Identify which cell holds the provided text, then report its [X, Y] central coordinate. 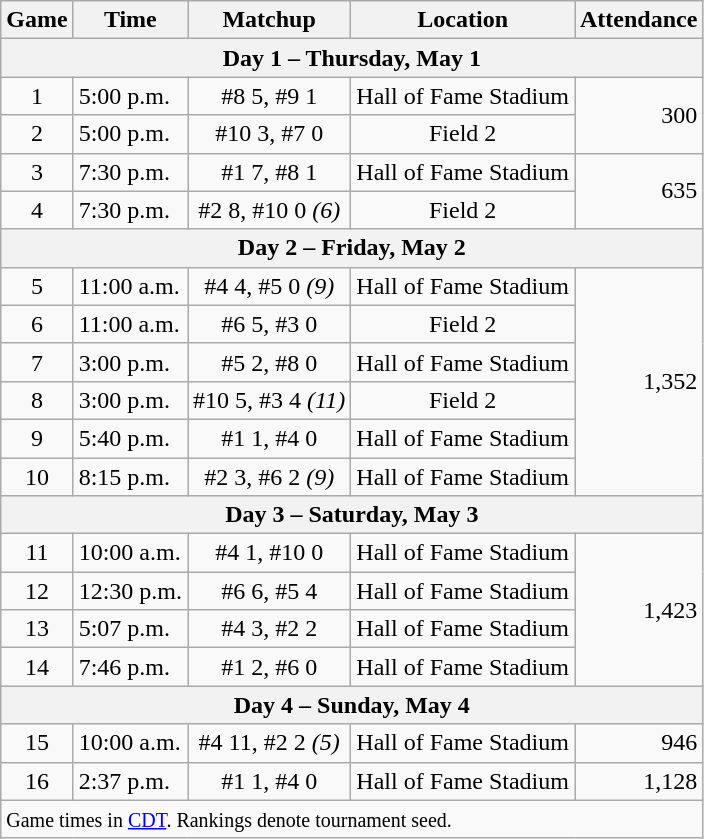
#8 5, #9 1 [270, 96]
#6 5, #3 0 [270, 324]
6 [37, 324]
#2 8, #10 0 (6) [270, 210]
635 [638, 191]
16 [37, 781]
Day 1 – Thursday, May 1 [352, 58]
5:07 p.m. [130, 629]
8 [37, 400]
#1 7, #8 1 [270, 172]
#10 5, #3 4 (11) [270, 400]
#6 6, #5 4 [270, 591]
Time [130, 20]
Location [463, 20]
#1 2, #6 0 [270, 667]
Day 2 – Friday, May 2 [352, 248]
#10 3, #7 0 [270, 134]
11 [37, 553]
5 [37, 286]
Game [37, 20]
#4 11, #2 2 (5) [270, 743]
#4 1, #10 0 [270, 553]
1,352 [638, 381]
Day 4 – Sunday, May 4 [352, 705]
2:37 p.m. [130, 781]
13 [37, 629]
7:46 p.m. [130, 667]
10 [37, 477]
3 [37, 172]
7 [37, 362]
4 [37, 210]
300 [638, 115]
946 [638, 743]
Matchup [270, 20]
1 [37, 96]
#4 4, #5 0 (9) [270, 286]
#4 3, #2 2 [270, 629]
15 [37, 743]
12:30 p.m. [130, 591]
#2 3, #6 2 (9) [270, 477]
#5 2, #8 0 [270, 362]
Attendance [638, 20]
8:15 p.m. [130, 477]
14 [37, 667]
Day 3 – Saturday, May 3 [352, 515]
1,128 [638, 781]
9 [37, 438]
1,423 [638, 610]
Game times in CDT. Rankings denote tournament seed. [352, 819]
12 [37, 591]
5:40 p.m. [130, 438]
2 [37, 134]
